Return [X, Y] of the center of cell containing provided text 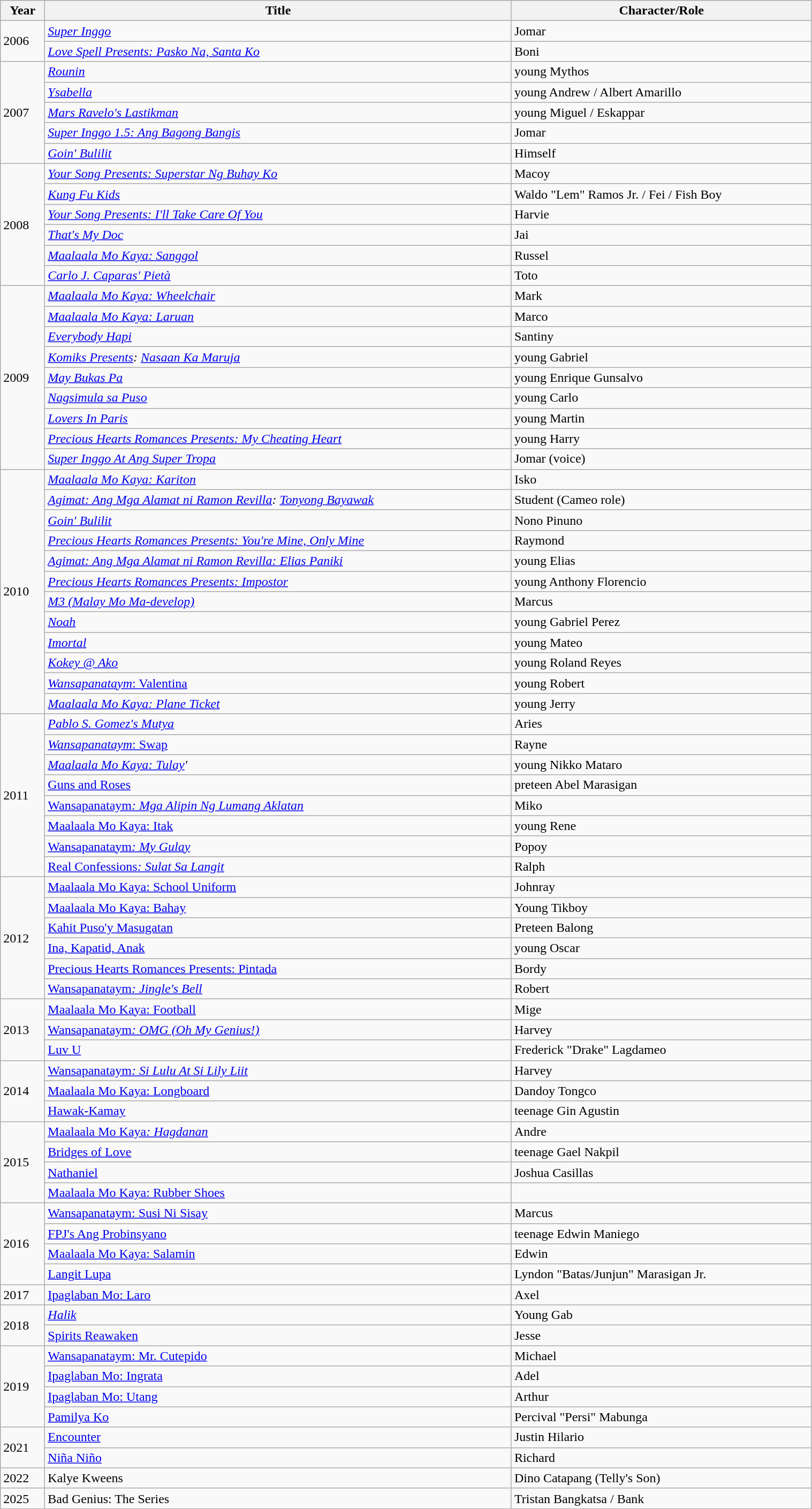
Justin Hilario [662, 1437]
Raymond [662, 540]
Russel [662, 255]
Adel [662, 1376]
Percival "Persi" Mabunga [662, 1417]
Isko [662, 479]
Axel [662, 1295]
Ysabella [278, 92]
Precious Hearts Romances Presents: Impostor [278, 581]
Jesse [662, 1336]
2014 [22, 1091]
2011 [22, 795]
Maalaala Mo Kaya: Tulay' [278, 765]
M3 (Malay Mo Ma-develop) [278, 602]
Maalaala Mo Kaya: Salamin [278, 1254]
Tristan Bangkatsa / Bank [662, 1498]
Super Inggo At Ang Super Tropa [278, 459]
Maalaala Mo Kaya: Rubber Shoes [278, 1193]
young Miguel / Eskappar [662, 112]
young Gabriel Perez [662, 622]
Johnray [662, 887]
young Oscar [662, 948]
Lyndon "Batas/Junjun" Marasigan Jr. [662, 1274]
Ipaglaban Mo: Laro [278, 1295]
Ralph [662, 866]
Bridges of Love [278, 1152]
Super Inggo [278, 31]
Nathaniel [278, 1172]
Dandoy Tongco [662, 1091]
young Martin [662, 418]
Precious Hearts Romances Presents: You're Mine, Only Mine [278, 540]
Kung Fu Kids [278, 194]
Dino Catapang (Telly's Son) [662, 1478]
young Robert [662, 683]
Wansapanataym: My Gulay [278, 846]
2015 [22, 1162]
Young Gab [662, 1315]
2010 [22, 591]
Niña Niño [278, 1458]
Kokey @ Ako [278, 663]
Maalaala Mo Kaya: Sanggol [278, 255]
Bad Genius: The Series [278, 1498]
Nagsimula sa Puso [278, 398]
Title [278, 11]
Wansapanataym: Valentina [278, 683]
Himself [662, 153]
Miko [662, 805]
Michael [662, 1356]
Preteen Balong [662, 928]
Wansapanataym: OMG (Oh My Genius!) [278, 1030]
Maalaala Mo Kaya: School Uniform [278, 887]
2019 [22, 1386]
2016 [22, 1243]
Ipaglaban Mo: Utang [278, 1397]
2008 [22, 224]
Waldo "Lem" Ramos Jr. / Fei / Fish Boy [662, 194]
Langit Lupa [278, 1274]
Joshua Casillas [662, 1172]
Agimat: Ang Mga Alamat ni Ramon Revilla: Tonyong Bayawak [278, 500]
Wansapanataym: Swap [278, 744]
young Harry [662, 439]
Wansapanataym: Jingle's Bell [278, 989]
Mige [662, 1009]
2021 [22, 1447]
Year [22, 11]
Precious Hearts Romances Presents: My Cheating Heart [278, 439]
Your Song Presents: I'll Take Care Of You [278, 214]
Maalaala Mo Kaya: Hagdanan [278, 1131]
Luv U [278, 1050]
Macoy [662, 173]
young Elias [662, 561]
Frederick "Drake" Lagdameo [662, 1050]
Santiny [662, 337]
Student (Cameo role) [662, 500]
young Jerry [662, 704]
Harvie [662, 214]
teenage Gin Agustin [662, 1111]
Rounin [278, 72]
Ina, Kapatid, Anak [278, 948]
2006 [22, 41]
Bordy [662, 969]
Andre [662, 1131]
Nono Pinuno [662, 520]
Jai [662, 235]
That's My Doc [278, 235]
Maalaala Mo Kaya: Wheelchair [278, 296]
Real Confessions: Sulat Sa Langit [278, 866]
Carlo J. Caparas' Pietà [278, 276]
Ipaglaban Mo: Ingrata [278, 1376]
Pamilya Ko [278, 1417]
Mars Ravelo's Lastikman [278, 112]
FPJ's Ang Probinsyano [278, 1233]
Noah [278, 622]
Rayne [662, 744]
young Carlo [662, 398]
young Rene [662, 826]
Kalye Kweens [278, 1478]
young Roland Reyes [662, 663]
preteen Abel Marasigan [662, 785]
young Mateo [662, 643]
Maalaala Mo Kaya: Longboard [278, 1091]
2025 [22, 1498]
Everybody Hapi [278, 337]
Young Tikboy [662, 908]
young Anthony Florencio [662, 581]
Precious Hearts Romances Presents: Pintada [278, 969]
Love Spell Presents: Pasko Na, Santa Ko [278, 51]
2012 [22, 938]
Maalaala Mo Kaya: Itak [278, 826]
2013 [22, 1030]
Robert [662, 989]
Wansapanataym: Susi Ni Sisay [278, 1213]
young Enrique Gunsalvo [662, 378]
Marco [662, 316]
teenage Edwin Maniego [662, 1233]
Kahit Puso'y Masugatan [278, 928]
Maalaala Mo Kaya: Kariton [278, 479]
Lovers In Paris [278, 418]
young Gabriel [662, 357]
2007 [22, 112]
Maalaala Mo Kaya: Football [278, 1009]
Edwin [662, 1254]
Wansapanataym: Mga Alipin Ng Lumang Aklatan [278, 805]
Toto [662, 276]
Pablo S. Gomez's Mutya [278, 724]
Jomar (voice) [662, 459]
Maalaala Mo Kaya: Plane Ticket [278, 704]
Character/Role [662, 11]
Wansapanataym: Mr. Cutepido [278, 1356]
Encounter [278, 1437]
2022 [22, 1478]
Super Inggo 1.5: Ang Bagong Bangis [278, 133]
Imortal [278, 643]
Boni [662, 51]
Wansapanataym: Si Lulu At Si Lily Liit [278, 1070]
May Bukas Pa [278, 378]
Aries [662, 724]
Your Song Presents: Superstar Ng Buhay Ko [278, 173]
2018 [22, 1325]
2009 [22, 378]
Komiks Presents: Nasaan Ka Maruja [278, 357]
Arthur [662, 1397]
Mark [662, 296]
young Nikko Mataro [662, 765]
young Mythos [662, 72]
2017 [22, 1295]
young Andrew / Albert Amarillo [662, 92]
Maalaala Mo Kaya: Bahay [278, 908]
Guns and Roses [278, 785]
Spirits Reawaken [278, 1336]
Richard [662, 1458]
teenage Gael Nakpil [662, 1152]
Maalaala Mo Kaya: Laruan [278, 316]
Halik [278, 1315]
Popoy [662, 846]
Hawak-Kamay [278, 1111]
Agimat: Ang Mga Alamat ni Ramon Revilla: Elias Paniki [278, 561]
